Pinpoint the cell where the given text exists, returning its [X, Y] midpoint coordinate. 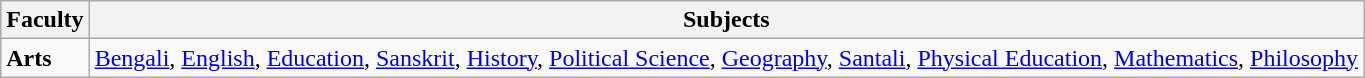
Faculty [45, 20]
Subjects [726, 20]
Bengali, English, Education, Sanskrit, History, Political Science, Geography, Santali, Physical Education, Mathematics, Philosophy [726, 58]
Arts [45, 58]
